Locate the cell with the specified text and output its (X, Y) center coordinate. 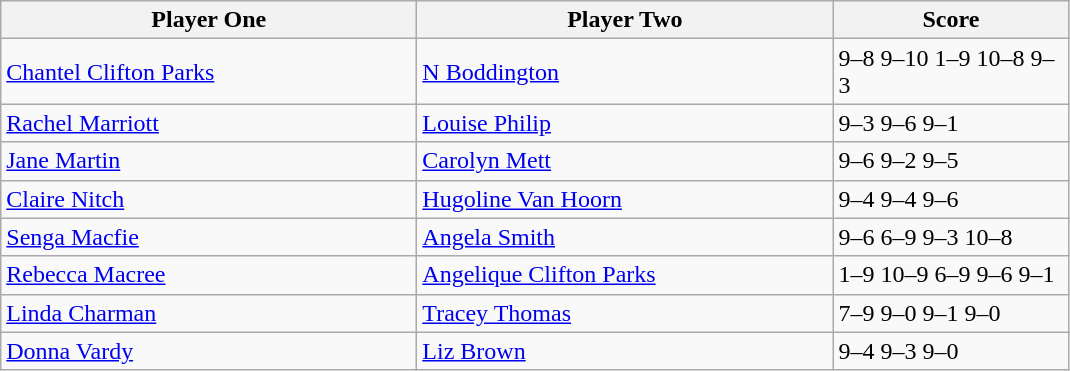
7–9 9–0 9–1 9–0 (951, 313)
9–6 6–9 9–3 10–8 (951, 237)
Tracey Thomas (625, 313)
Hugoline Van Hoorn (625, 199)
Rebecca Macree (209, 275)
N Boddington (625, 72)
Louise Philip (625, 123)
9–6 9–2 9–5 (951, 161)
Angelique Clifton Parks (625, 275)
1–9 10–9 6–9 9–6 9–1 (951, 275)
Senga Macfie (209, 237)
Angela Smith (625, 237)
Player Two (625, 20)
Chantel Clifton Parks (209, 72)
Carolyn Mett (625, 161)
Claire Nitch (209, 199)
Player One (209, 20)
9–3 9–6 9–1 (951, 123)
Jane Martin (209, 161)
Rachel Marriott (209, 123)
9–8 9–10 1–9 10–8 9–3 (951, 72)
Donna Vardy (209, 351)
9–4 9–3 9–0 (951, 351)
9–4 9–4 9–6 (951, 199)
Linda Charman (209, 313)
Liz Brown (625, 351)
Score (951, 20)
